Scan for the cell matching the given text and deliver its [x, y] coordinate at center. 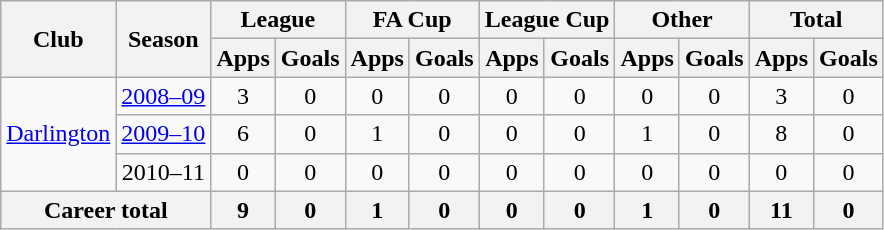
Season [164, 39]
2008–09 [164, 96]
2010–11 [164, 172]
FA Cup [412, 20]
6 [243, 134]
Total [816, 20]
Career total [106, 210]
2009–10 [164, 134]
Club [58, 39]
11 [781, 210]
League [278, 20]
League Cup [547, 20]
Darlington [58, 134]
Other [682, 20]
9 [243, 210]
8 [781, 134]
